Capture the cell that displays the provided text and extract its (x, y) central coordinate. 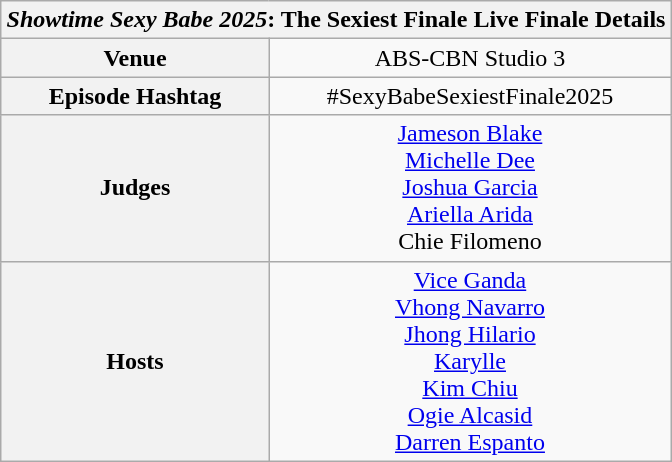
Showtime Sexy Babe 2025: The Sexiest Finale Live Finale Details (336, 20)
Judges (135, 188)
ABS-CBN Studio 3 (470, 58)
#SexyBabeSexiestFinale2025 (470, 96)
Jameson BlakeMichelle DeeJoshua GarciaAriella AridaChie Filomeno (470, 188)
Venue (135, 58)
Vice GandaVhong NavarroJhong HilarioKarylleKim ChiuOgie AlcasidDarren Espanto (470, 361)
Episode Hashtag (135, 96)
Hosts (135, 361)
